Capture the cell that displays the provided text and extract its [X, Y] central coordinate. 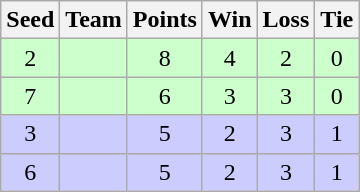
Tie [337, 20]
4 [230, 58]
Points [164, 20]
Seed [30, 20]
7 [30, 96]
Win [230, 20]
Loss [286, 20]
Team [94, 20]
8 [164, 58]
